Provide the (x, y) coordinate of the cell's center where the given text is located.  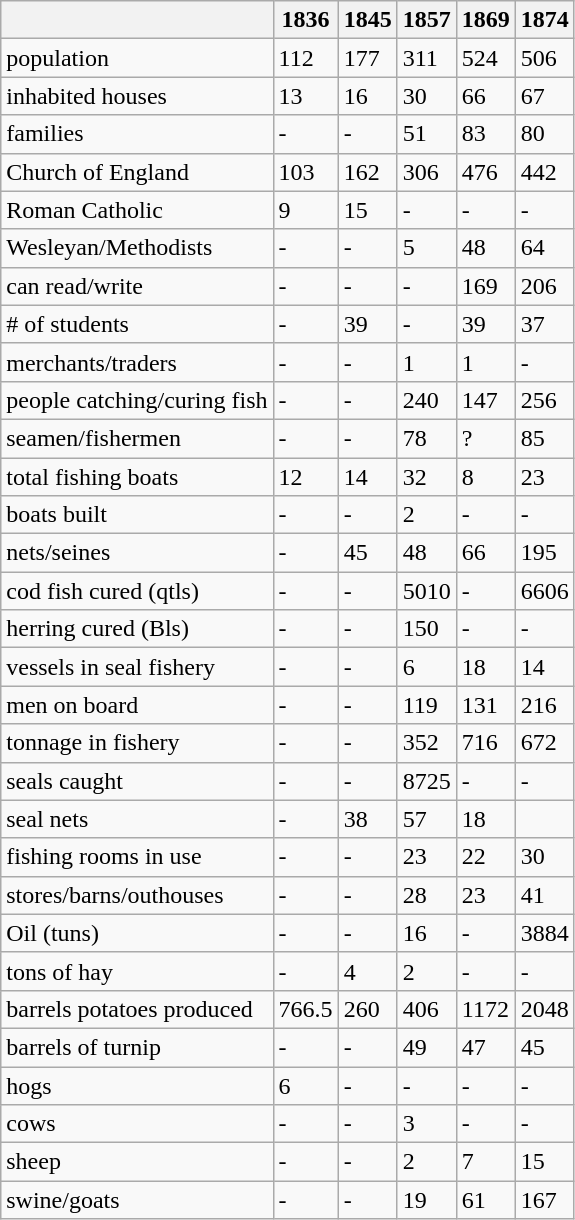
83 (486, 134)
57 (426, 819)
1869 (486, 20)
147 (486, 400)
47 (486, 1047)
5 (426, 248)
131 (486, 705)
seamen/fishermen (137, 438)
442 (544, 172)
stores/barns/outhouses (137, 895)
716 (486, 743)
can read/write (137, 286)
6606 (544, 591)
seals caught (137, 781)
merchants/traders (137, 362)
boats built (137, 515)
51 (426, 134)
8 (486, 477)
28 (426, 895)
311 (426, 58)
3884 (544, 933)
total fishing boats (137, 477)
fishing rooms in use (137, 857)
672 (544, 743)
61 (486, 1200)
sheep (137, 1162)
population (137, 58)
256 (544, 400)
barrels of turnip (137, 1047)
9 (306, 210)
barrels potatoes produced (137, 1009)
406 (426, 1009)
80 (544, 134)
195 (544, 553)
13 (306, 96)
49 (426, 1047)
1874 (544, 20)
112 (306, 58)
169 (486, 286)
41 (544, 895)
37 (544, 324)
78 (426, 438)
524 (486, 58)
hogs (137, 1085)
167 (544, 1200)
240 (426, 400)
766.5 (306, 1009)
cows (137, 1124)
352 (426, 743)
162 (368, 172)
men on board (137, 705)
Wesleyan/Methodists (137, 248)
177 (368, 58)
4 (368, 971)
1836 (306, 20)
12 (306, 477)
8725 (426, 781)
206 (544, 286)
people catching/curing fish (137, 400)
tons of hay (137, 971)
1172 (486, 1009)
67 (544, 96)
85 (544, 438)
Roman Catholic (137, 210)
1857 (426, 20)
19 (426, 1200)
? (486, 438)
216 (544, 705)
seal nets (137, 819)
103 (306, 172)
cod fish cured (qtls) (137, 591)
herring cured (Bls) (137, 629)
families (137, 134)
306 (426, 172)
64 (544, 248)
vessels in seal fishery (137, 667)
Oil (tuns) (137, 933)
Church of England (137, 172)
7 (486, 1162)
1845 (368, 20)
22 (486, 857)
506 (544, 58)
inhabited houses (137, 96)
150 (426, 629)
38 (368, 819)
5010 (426, 591)
nets/seines (137, 553)
476 (486, 172)
3 (426, 1124)
# of students (137, 324)
119 (426, 705)
tonnage in fishery (137, 743)
260 (368, 1009)
32 (426, 477)
swine/goats (137, 1200)
2048 (544, 1009)
